Identify which cell holds the provided text, then report its [X, Y] central coordinate. 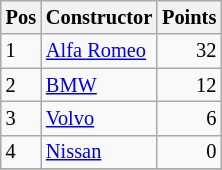
1 [21, 51]
12 [189, 85]
32 [189, 51]
Nissan [99, 152]
Alfa Romeo [99, 51]
0 [189, 152]
3 [21, 118]
BMW [99, 85]
Constructor [99, 17]
Pos [21, 17]
6 [189, 118]
2 [21, 85]
4 [21, 152]
Points [189, 17]
Volvo [99, 118]
